Capture the cell that displays the provided text and extract its (x, y) central coordinate. 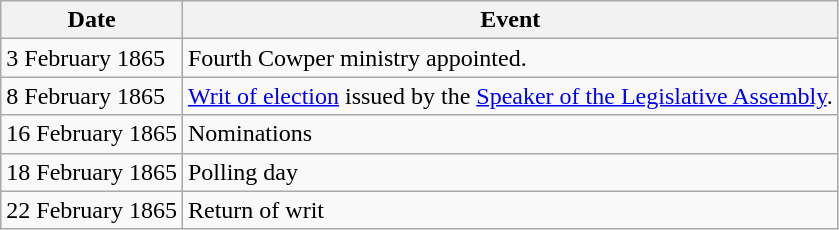
16 February 1865 (92, 134)
3 February 1865 (92, 58)
8 February 1865 (92, 96)
Nominations (510, 134)
18 February 1865 (92, 172)
Fourth Cowper ministry appointed. (510, 58)
Date (92, 20)
Event (510, 20)
Writ of election issued by the Speaker of the Legislative Assembly. (510, 96)
Polling day (510, 172)
Return of writ (510, 210)
22 February 1865 (92, 210)
